Locate the cell with the specified text and output its (X, Y) center coordinate. 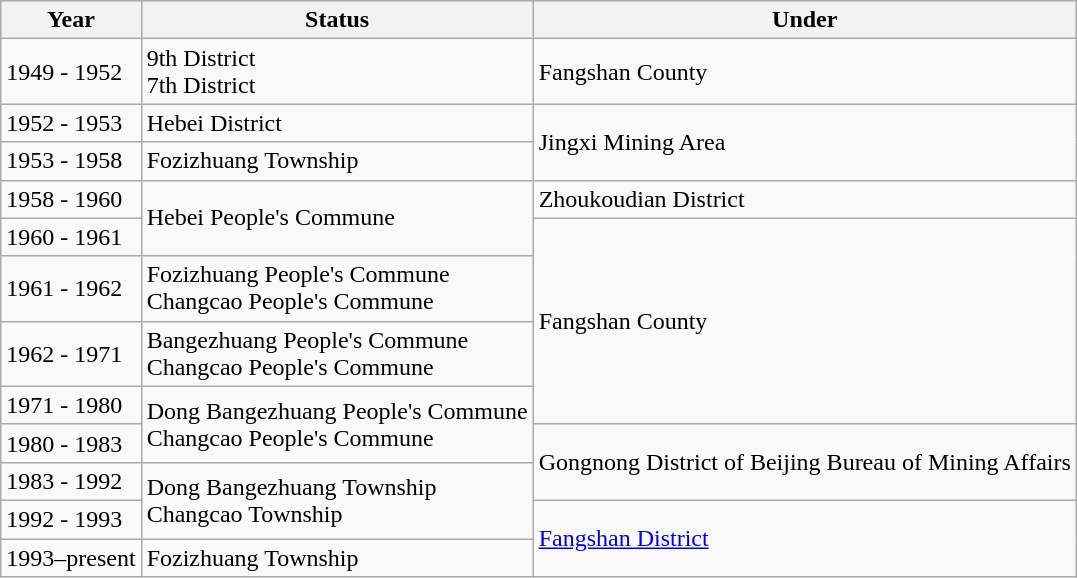
Gongnong District of Beijing Bureau of Mining Affairs (804, 462)
Status (337, 20)
Under (804, 20)
1992 - 1993 (71, 519)
1961 - 1962 (71, 288)
1980 - 1983 (71, 443)
1971 - 1980 (71, 405)
1962 - 1971 (71, 354)
Jingxi Mining Area (804, 142)
Hebei District (337, 123)
Zhoukoudian District (804, 199)
1952 - 1953 (71, 123)
Fozizhuang People's CommuneChangcao People's Commune (337, 288)
1983 - 1992 (71, 481)
9th District7th District (337, 72)
1949 - 1952 (71, 72)
Hebei People's Commune (337, 218)
1953 - 1958 (71, 161)
1993–present (71, 557)
1960 - 1961 (71, 237)
Fangshan District (804, 538)
Year (71, 20)
Dong Bangezhuang People's CommuneChangcao People's Commune (337, 424)
Bangezhuang People's CommuneChangcao People's Commune (337, 354)
Dong Bangezhuang TownshipChangcao Township (337, 500)
1958 - 1960 (71, 199)
